Scan for the cell matching the given text and deliver its [X, Y] coordinate at center. 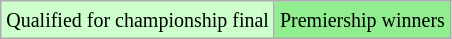
Premiership winners [362, 20]
Qualified for championship final [138, 20]
